Pinpoint the cell where the given text exists, returning its (X, Y) midpoint coordinate. 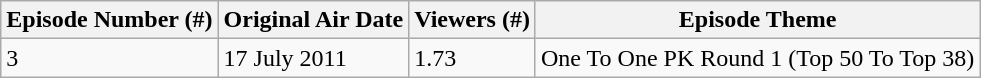
Episode Theme (757, 20)
Episode Number (#) (110, 20)
Viewers (#) (472, 20)
One To One PK Round 1 (Top 50 To Top 38) (757, 58)
3 (110, 58)
Original Air Date (314, 20)
1.73 (472, 58)
17 July 2011 (314, 58)
